Return (x, y) of the center of cell containing provided text 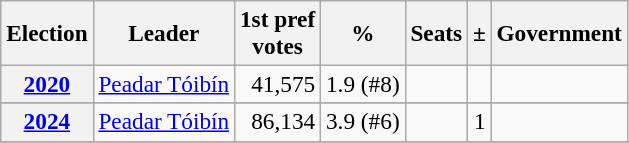
Government (559, 32)
1st prefvotes (278, 32)
41,575 (278, 84)
± (480, 32)
3.9 (#6) (363, 122)
Leader (164, 32)
Seats (436, 32)
% (363, 32)
86,134 (278, 122)
Election (47, 32)
2024 (47, 122)
1 (480, 122)
1.9 (#8) (363, 84)
2020 (47, 84)
